For the text-containing cell, return its midpoint in [X, Y] coordinate format. 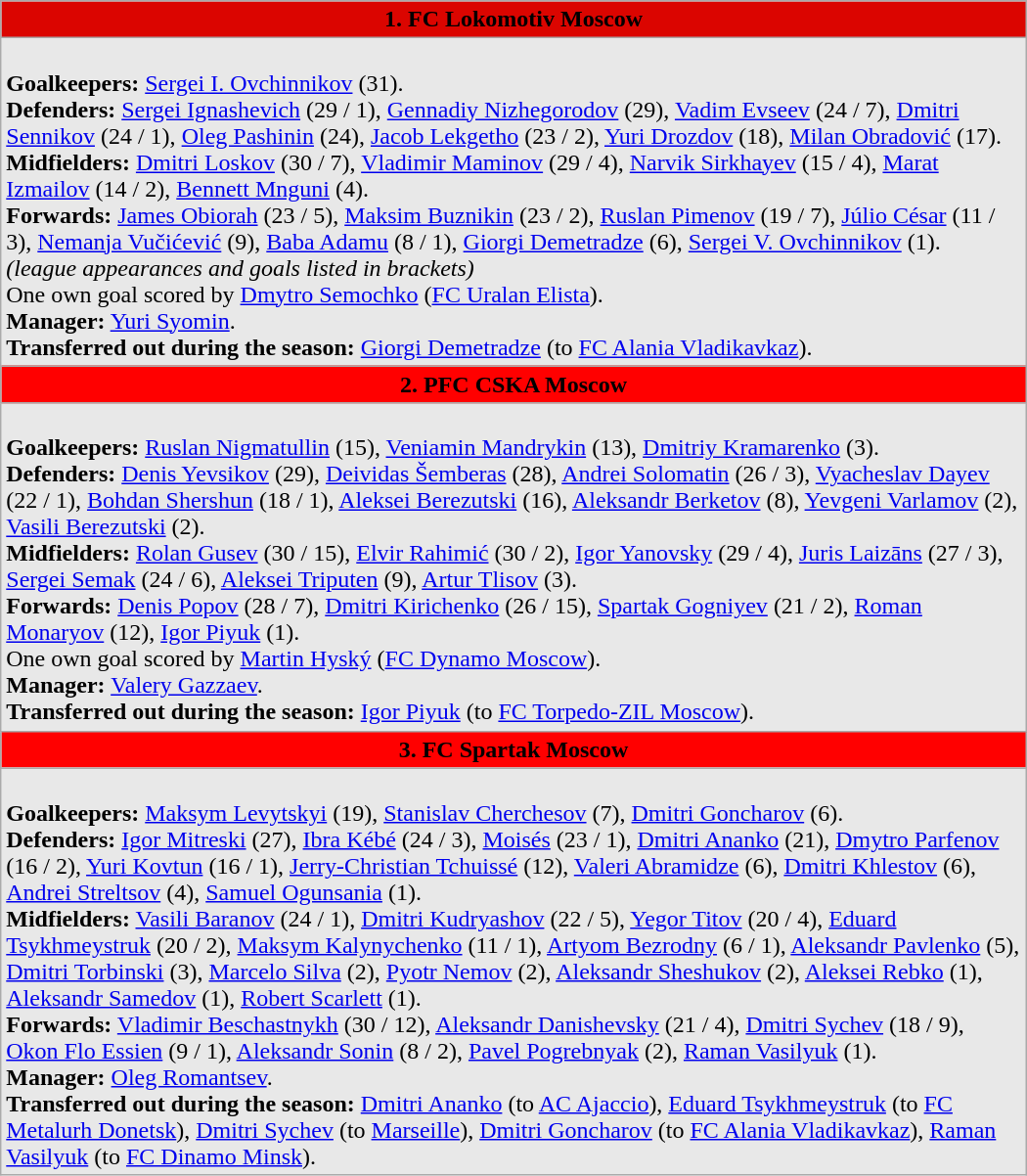
1. FC Lokomotiv Moscow [513, 20]
2. PFC CSKA Moscow [513, 384]
3. FC Spartak Moscow [513, 749]
